Locate the cell with the specified text and output its (X, Y) center coordinate. 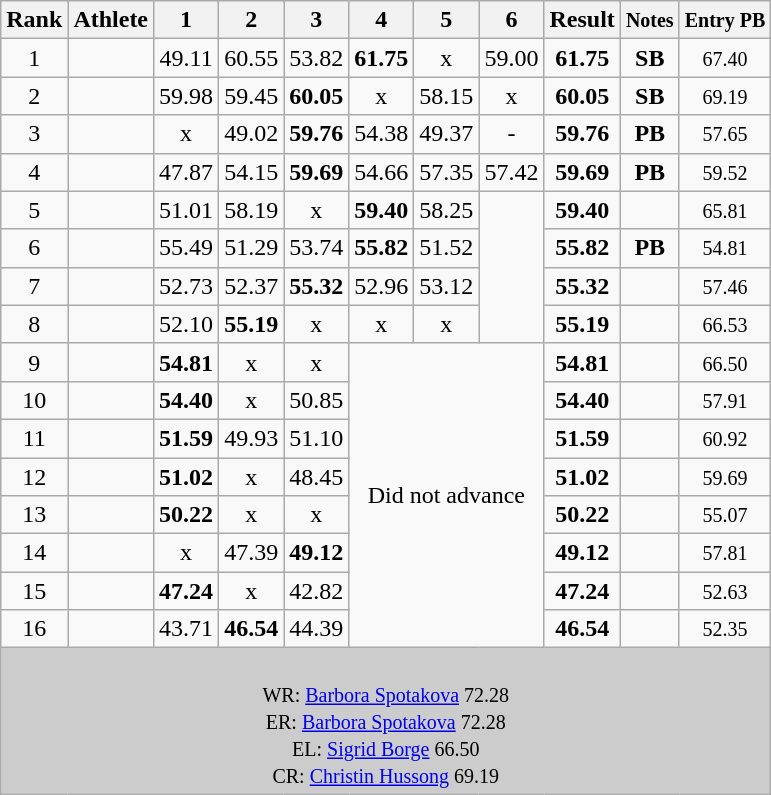
58.15 (446, 96)
55.49 (186, 248)
12 (34, 477)
52.37 (252, 286)
42.82 (316, 591)
59.98 (186, 96)
57.91 (725, 400)
57.81 (725, 553)
Entry PB (725, 20)
47.39 (252, 553)
49.11 (186, 58)
13 (34, 515)
47.87 (186, 172)
52.35 (725, 629)
51.52 (446, 248)
51.10 (316, 438)
Result (582, 20)
10 (34, 400)
65.81 (725, 210)
50.85 (316, 400)
Rank (34, 20)
57.35 (446, 172)
Athlete (111, 20)
57.46 (725, 286)
11 (34, 438)
44.39 (316, 629)
52.73 (186, 286)
- (512, 134)
55.07 (725, 515)
60.55 (252, 58)
14 (34, 553)
59.52 (725, 172)
67.40 (725, 58)
15 (34, 591)
58.19 (252, 210)
53.74 (316, 248)
Did not advance (446, 495)
51.29 (252, 248)
WR: Barbora Spotakova 72.28ER: Barbora Spotakova 72.28 EL: Sigrid Borge 66.50CR: Christin Hussong 69.19 (386, 721)
9 (34, 362)
66.50 (725, 362)
59.00 (512, 58)
53.82 (316, 58)
51.01 (186, 210)
7 (34, 286)
58.25 (446, 210)
69.19 (725, 96)
49.02 (252, 134)
59.45 (252, 96)
53.12 (446, 286)
49.37 (446, 134)
54.66 (382, 172)
54.38 (382, 134)
66.53 (725, 324)
48.45 (316, 477)
57.65 (725, 134)
57.42 (512, 172)
52.10 (186, 324)
Notes (650, 20)
16 (34, 629)
54.15 (252, 172)
43.71 (186, 629)
52.96 (382, 286)
52.63 (725, 591)
49.93 (252, 438)
8 (34, 324)
60.92 (725, 438)
